Capture the cell that displays the provided text and extract its [X, Y] central coordinate. 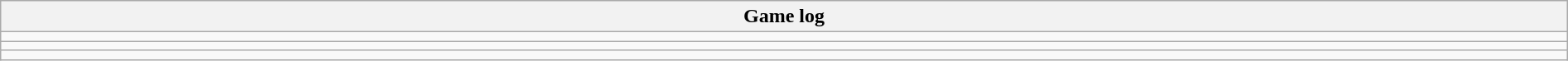
Game log [784, 16]
